Scan for the cell matching the given text and deliver its (x, y) coordinate at center. 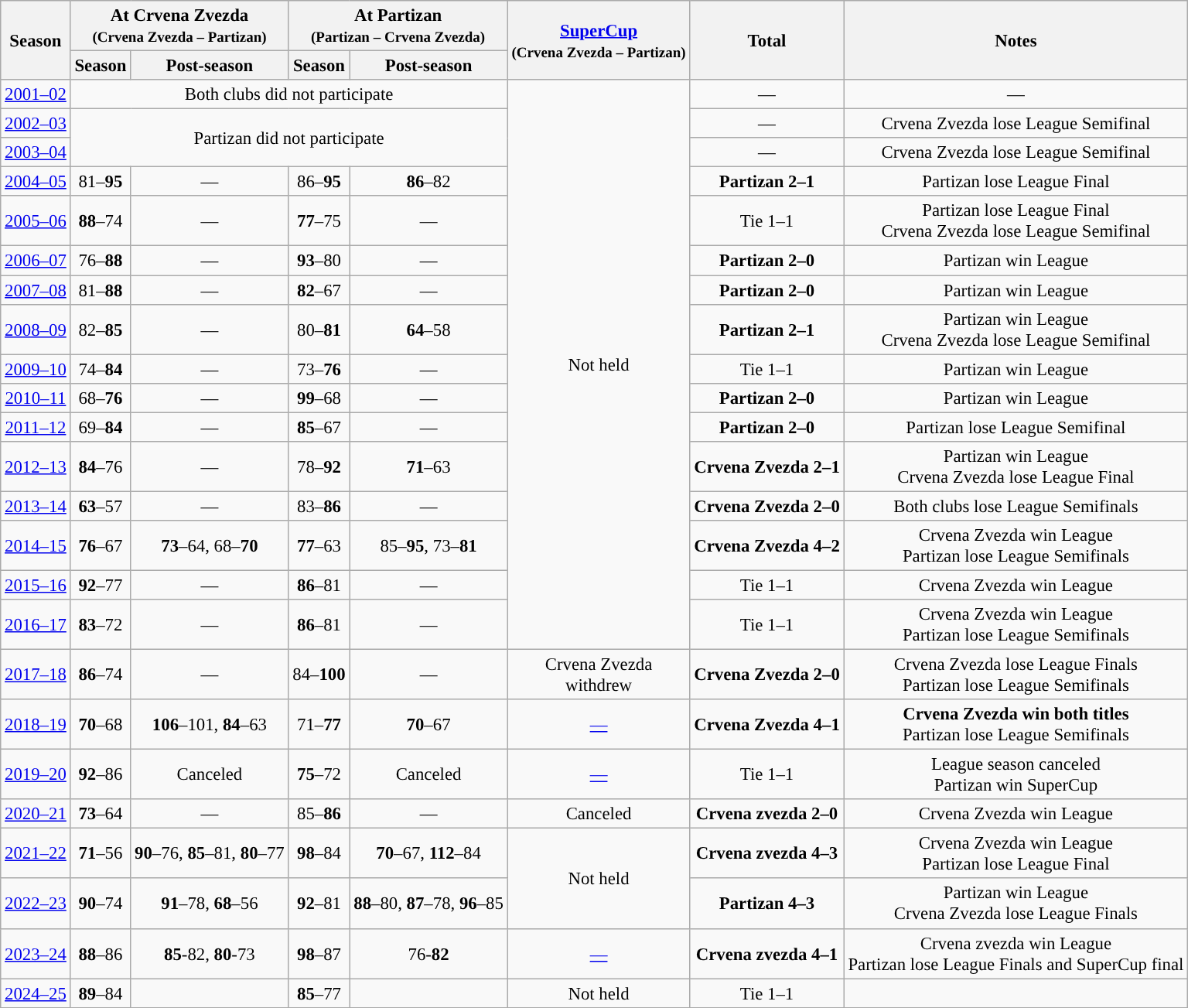
2021–22 (36, 854)
86–74 (101, 675)
2008–09 (36, 330)
98–84 (319, 854)
2016–17 (36, 625)
86–95 (319, 182)
Both clubs did not participate (289, 94)
Crvena Zvezdawithdrew (599, 675)
Crvena zvezda 4–3 (767, 854)
73–64, 68–70 (210, 546)
Partizan lose League FinalCrvena Zvezda lose League Semifinal (1016, 221)
2017–18 (36, 675)
Crvena Zvezda win both titlesPartizan lose League Semifinals (1016, 724)
93–80 (319, 261)
76–67 (101, 546)
83–86 (319, 506)
2020–21 (36, 814)
82–67 (319, 290)
81–88 (101, 290)
77–63 (319, 546)
98–87 (319, 953)
69–84 (101, 427)
85-82, 80-73 (210, 953)
73–76 (319, 369)
Crvena Zvezda 4–1 (767, 724)
2004–05 (36, 182)
Crvena zvezda 4–1 (767, 953)
Partizan win LeagueCrvena Zvezda lose League Finals (1016, 904)
Notes (1016, 40)
99–68 (319, 398)
2001–02 (36, 94)
84–76 (101, 467)
At Crvena Zvezda(Crvena Zvezda – Partizan) (179, 26)
85–86 (319, 814)
64–58 (428, 330)
83–72 (101, 625)
Both clubs lose League Semifinals (1016, 506)
Partizan win LeagueCrvena Zvezda lose League Semifinal (1016, 330)
91–78, 68–56 (210, 904)
Partizan 4–3 (767, 904)
74–84 (101, 369)
76–88 (101, 261)
80–81 (319, 330)
2005–06 (36, 221)
2022–23 (36, 904)
92–77 (101, 585)
2014–15 (36, 546)
71–77 (319, 724)
2003–04 (36, 152)
Crvena zvezda 2–0 (767, 814)
90–74 (101, 904)
106–101, 84–63 (210, 724)
2007–08 (36, 290)
2011–12 (36, 427)
70–67, 112–84 (428, 854)
78–92 (319, 467)
Crvena Zvezda 2–1 (767, 467)
92–81 (319, 904)
84–100 (319, 675)
68–76 (101, 398)
71–56 (101, 854)
77–75 (319, 221)
At Partizan(Partizan – Crvena Zvezda) (398, 26)
85–95, 73–81 (428, 546)
2012–13 (36, 467)
2019–20 (36, 775)
Crvena Zvezda lose League FinalsPartizan lose League Semifinals (1016, 675)
SuperCup(Crvena Zvezda – Partizan) (599, 40)
Partizan win LeagueCrvena Zvezda lose League Final (1016, 467)
Total (767, 40)
2024–25 (36, 993)
Crvena Zvezda win LeaguePartizan lose League Final (1016, 854)
85–77 (319, 993)
90–76, 85–81, 80–77 (210, 854)
63–57 (101, 506)
2013–14 (36, 506)
88–86 (101, 953)
70–68 (101, 724)
89–84 (101, 993)
2015–16 (36, 585)
Partizan did not participate (289, 138)
2002–03 (36, 124)
2009–10 (36, 369)
76-82 (428, 953)
82–85 (101, 330)
Partizan lose League Semifinal (1016, 427)
2006–07 (36, 261)
75–72 (319, 775)
88–80, 87–78, 96–85 (428, 904)
71–63 (428, 467)
2018–19 (36, 724)
73–64 (101, 814)
2023–24 (36, 953)
85–67 (319, 427)
2010–11 (36, 398)
70–67 (428, 724)
86–82 (428, 182)
Partizan lose League Final (1016, 182)
Crvena Zvezda 4–2 (767, 546)
92–86 (101, 775)
League season canceledPartizan win SuperCup (1016, 775)
Crvena zvezda win LeaguePartizan lose League Finals and SuperCup final (1016, 953)
88–74 (101, 221)
81–95 (101, 182)
